Detect which cell encompasses the target text, then output its [x, y] center coordinate. 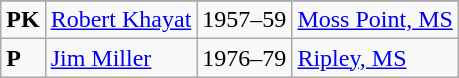
P [23, 58]
Jim Miller [121, 58]
Robert Khayat [121, 20]
PK [23, 20]
1976–79 [244, 58]
Ripley, MS [375, 58]
Moss Point, MS [375, 20]
1957–59 [244, 20]
